Extract the (x, y) coordinate from the center of the cell holding the provided text.  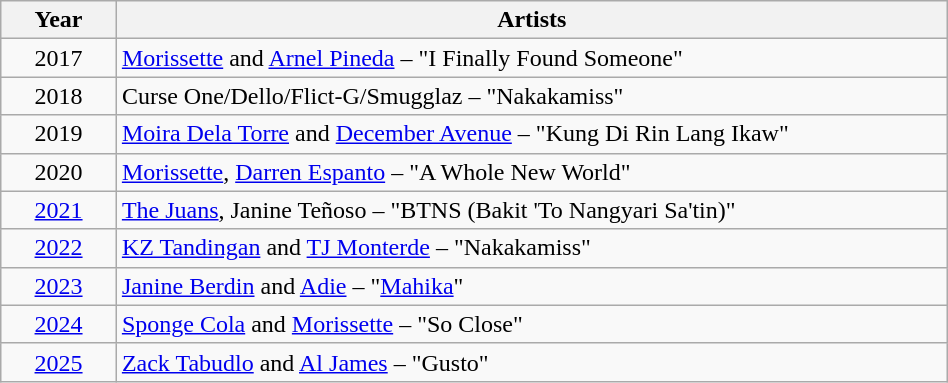
2020 (59, 172)
Morissette, Darren Espanto – "A Whole New World" (532, 172)
2017 (59, 58)
Janine Berdin and Adie – "Mahika" (532, 286)
Moira Dela Torre and December Avenue – "Kung Di Rin Lang Ikaw" (532, 134)
Year (59, 20)
2019 (59, 134)
Zack Tabudlo and Al James – "Gusto" (532, 362)
Artists (532, 20)
KZ Tandingan and TJ Monterde – "Nakakamiss" (532, 248)
2025 (59, 362)
Morissette and Arnel Pineda – "I Finally Found Someone" (532, 58)
2022 (59, 248)
2018 (59, 96)
Curse One/Dello/Flict-G/Smugglaz – "Nakakamiss" (532, 96)
Sponge Cola and Morissette – "So Close" (532, 324)
2024 (59, 324)
2021 (59, 210)
2023 (59, 286)
The Juans, Janine Teñoso – "BTNS (Bakit 'To Nangyari Sa'tin)" (532, 210)
